Identify which cell holds the provided text, then report its [x, y] central coordinate. 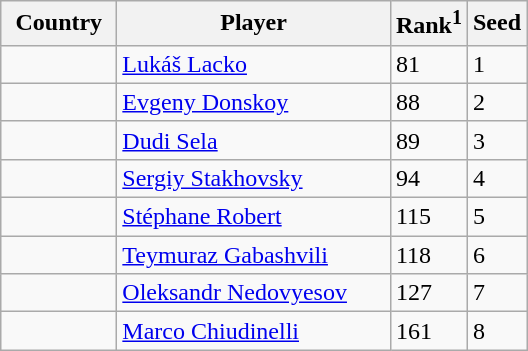
161 [428, 331]
Sergiy Stakhovsky [254, 178]
3 [496, 140]
Oleksandr Nedovyesov [254, 293]
6 [496, 255]
Player [254, 24]
2 [496, 102]
Lukáš Lacko [254, 64]
Marco Chiudinelli [254, 331]
88 [428, 102]
Country [59, 24]
94 [428, 178]
81 [428, 64]
Evgeny Donskoy [254, 102]
8 [496, 331]
127 [428, 293]
Rank1 [428, 24]
7 [496, 293]
Teymuraz Gabashvili [254, 255]
89 [428, 140]
1 [496, 64]
Seed [496, 24]
115 [428, 217]
Stéphane Robert [254, 217]
4 [496, 178]
5 [496, 217]
Dudi Sela [254, 140]
118 [428, 255]
